Return [x, y] of the center of cell containing provided text 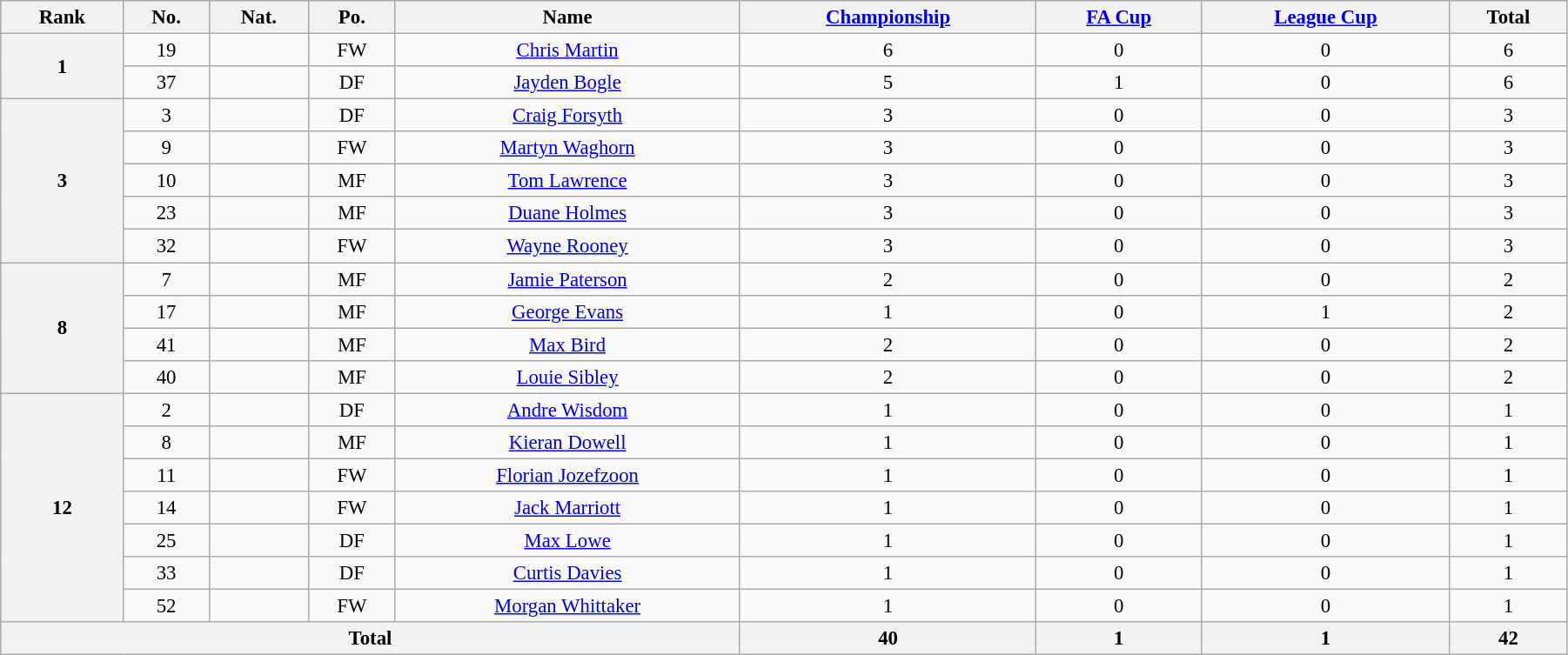
Nat. [259, 17]
Jack Marriott [567, 508]
Max Lowe [567, 540]
Louie Sibley [567, 377]
Jamie Paterson [567, 279]
42 [1508, 638]
Max Bird [567, 344]
George Evans [567, 311]
Andre Wisdom [567, 410]
17 [166, 311]
23 [166, 213]
37 [166, 83]
League Cup [1326, 17]
Name [567, 17]
Championship [888, 17]
25 [166, 540]
12 [63, 508]
Po. [352, 17]
Kieran Dowell [567, 443]
No. [166, 17]
Tom Lawrence [567, 181]
FA Cup [1119, 17]
Wayne Rooney [567, 246]
14 [166, 508]
Curtis Davies [567, 573]
5 [888, 83]
7 [166, 279]
11 [166, 475]
Jayden Bogle [567, 83]
Chris Martin [567, 50]
41 [166, 344]
Craig Forsyth [567, 116]
Duane Holmes [567, 213]
Florian Jozefzoon [567, 475]
19 [166, 50]
Rank [63, 17]
Morgan Whittaker [567, 606]
52 [166, 606]
32 [166, 246]
Martyn Waghorn [567, 148]
10 [166, 181]
33 [166, 573]
9 [166, 148]
